Capture the cell that displays the provided text and extract its [x, y] central coordinate. 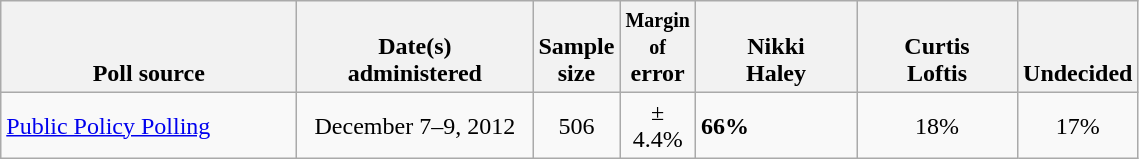
CurtisLoftis [936, 47]
Samplesize [576, 47]
Undecided [1078, 47]
NikkiHaley [776, 47]
17% [1078, 126]
Margin oferror [658, 47]
± 4.4% [658, 126]
Public Policy Polling [149, 126]
December 7–9, 2012 [415, 126]
66% [776, 126]
506 [576, 126]
Poll source [149, 47]
18% [936, 126]
Date(s)administered [415, 47]
